Search for the cell housing the specified text and yield its [X, Y] center coordinate. 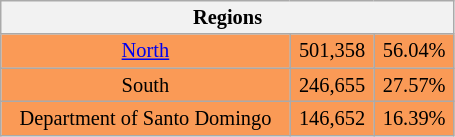
North [146, 51]
Department of Santo Domingo [146, 118]
146,652 [332, 118]
16.39% [414, 118]
56.04% [414, 51]
Regions [228, 17]
501,358 [332, 51]
246,655 [332, 85]
South [146, 85]
27.57% [414, 85]
